Detect which cell encompasses the target text, then output its [x, y] center coordinate. 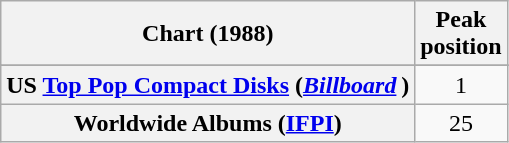
Peakposition [461, 34]
25 [461, 123]
Chart (1988) [208, 34]
US Top Pop Compact Disks (Billboard ) [208, 85]
1 [461, 85]
Worldwide Albums (IFPI) [208, 123]
